Extract the [X, Y] coordinate from the center of the cell holding the provided text.  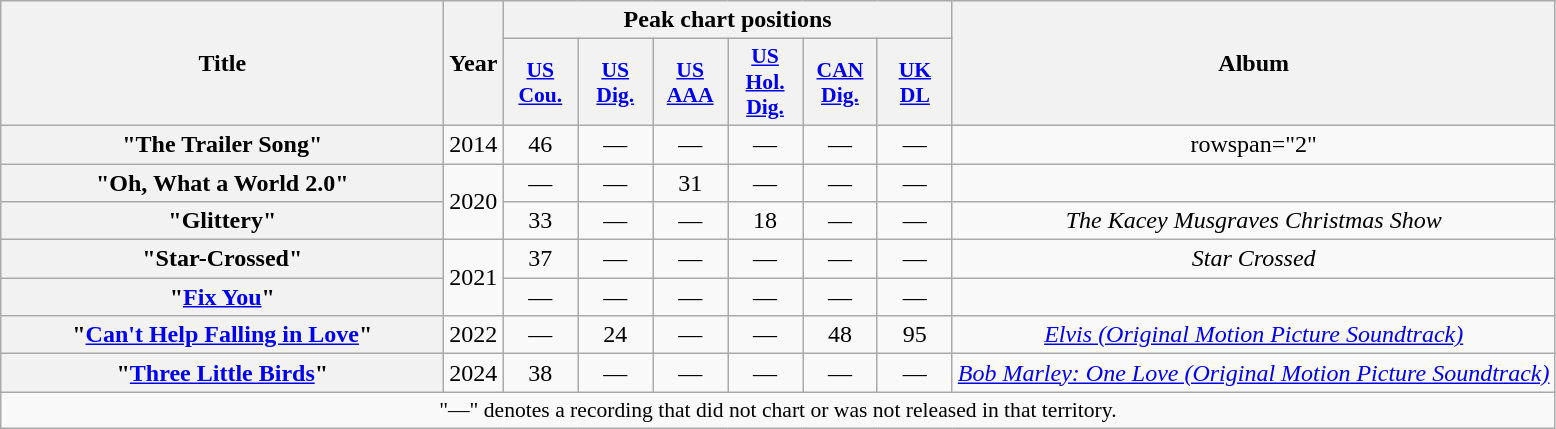
38 [540, 373]
2022 [474, 335]
46 [540, 144]
"Fix You" [222, 297]
Album [1254, 64]
33 [540, 221]
USAAA [690, 82]
2024 [474, 373]
2020 [474, 202]
rowspan="2" [1254, 144]
USDig. [616, 82]
"—" denotes a recording that did not chart or was not released in that territory. [778, 410]
"Three Little Birds" [222, 373]
Title [222, 64]
USCou. [540, 82]
Year [474, 64]
24 [616, 335]
"Glittery" [222, 221]
CANDig. [840, 82]
31 [690, 183]
2014 [474, 144]
"Oh, What a World 2.0" [222, 183]
48 [840, 335]
"Star-Crossed" [222, 259]
Peak chart positions [728, 20]
Star Crossed [1254, 259]
2021 [474, 278]
Elvis (Original Motion Picture Soundtrack) [1254, 335]
37 [540, 259]
95 [914, 335]
Bob Marley: One Love (Original Motion Picture Soundtrack) [1254, 373]
"The Trailer Song" [222, 144]
UKDL [914, 82]
The Kacey Musgraves Christmas Show [1254, 221]
USHol.Dig. [766, 82]
"Can't Help Falling in Love" [222, 335]
18 [766, 221]
